Find where the given text appears and provide that cell's center as (X, Y) coordinate. 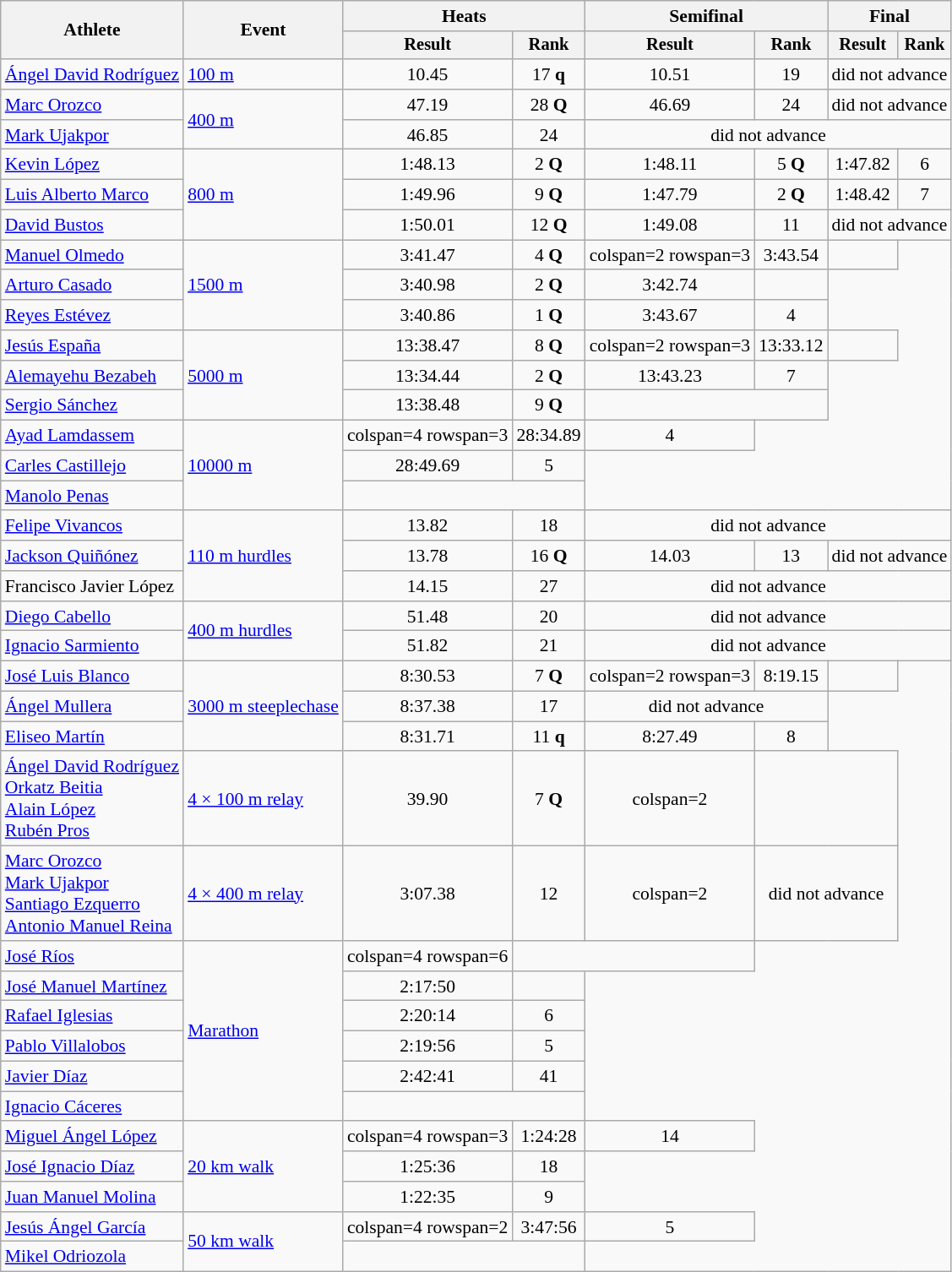
28:34.89 (548, 436)
2:42:41 (427, 1077)
5 Q (791, 165)
Event (264, 30)
1:22:35 (427, 1197)
11 q (548, 737)
13.78 (427, 556)
1:48.11 (671, 165)
28 Q (548, 105)
1:47.82 (863, 165)
13:33.12 (791, 345)
3:43.67 (671, 315)
José Luis Blanco (92, 677)
1:47.79 (671, 195)
3:42.74 (671, 285)
1 Q (548, 315)
Javier Díaz (92, 1077)
Luis Alberto Marco (92, 195)
Ignacio Sarmiento (92, 646)
José Ignacio Díaz (92, 1166)
1:49.96 (427, 195)
Diego Cabello (92, 617)
Mark Ujakpor (92, 135)
14.15 (427, 586)
4 Q (548, 255)
Pablo Villalobos (92, 1046)
9 (548, 1197)
3:41.47 (427, 255)
1500 m (264, 285)
10.51 (671, 74)
Heats (465, 16)
Juan Manuel Molina (92, 1197)
13:38.47 (427, 345)
47.19 (427, 105)
1:25:36 (427, 1166)
4 × 400 m relay (264, 894)
19 (791, 74)
Marc OrozcoMark UjakporSantiago EzquerroAntonio Manuel Reina (92, 894)
14.03 (671, 556)
1:48.42 (863, 195)
4 × 100 m relay (264, 799)
10.45 (427, 74)
Miguel Ángel López (92, 1137)
Rafael Iglesias (92, 1016)
Alemayehu Bezabeh (92, 376)
Athlete (92, 30)
8:27.49 (671, 737)
Marathon (264, 1031)
100 m (264, 74)
Jackson Quiñónez (92, 556)
21 (548, 646)
2:19:56 (427, 1046)
50 km walk (264, 1242)
8 (791, 737)
Ángel David Rodríguez (92, 74)
8:30.53 (427, 677)
11 (791, 226)
8:19.15 (791, 677)
400 m hurdles (264, 632)
David Bustos (92, 226)
2:17:50 (427, 987)
Marc Orozco (92, 105)
13 (791, 556)
28:49.69 (427, 466)
Ángel David RodríguezOrkatz BeitiaAlain LópezRubén Pros (92, 799)
800 m (264, 194)
Final (890, 16)
110 m hurdles (264, 556)
Carles Castillejo (92, 466)
Kevin López (92, 165)
Jesús España (92, 345)
Sergio Sánchez (92, 405)
1:24:28 (548, 1137)
13.82 (427, 526)
12 Q (548, 226)
2:20:14 (427, 1016)
Ángel Mullera (92, 707)
José Manuel Martínez (92, 987)
Manuel Olmedo (92, 255)
12 (548, 894)
colspan=4 rowspan=6 (427, 956)
Eliseo Martín (92, 737)
41 (548, 1077)
Reyes Estévez (92, 315)
8:31.71 (427, 737)
51.48 (427, 617)
1:50.01 (427, 226)
José Ríos (92, 956)
16 Q (548, 556)
3000 m steeplechase (264, 706)
Francisco Javier López (92, 586)
13:34.44 (427, 376)
3:43.54 (791, 255)
13:43.23 (671, 376)
Ignacio Cáceres (92, 1106)
Manolo Penas (92, 496)
3:40.86 (427, 315)
5000 m (264, 375)
46.69 (671, 105)
17 (548, 707)
8 Q (548, 345)
8:37.38 (427, 707)
Arturo Casado (92, 285)
51.82 (427, 646)
3:07.38 (427, 894)
17 q (548, 74)
13:38.48 (427, 405)
20 (548, 617)
colspan=4 rowspan=2 (427, 1227)
Ayad Lamdassem (92, 436)
3:47:56 (548, 1227)
39.90 (427, 799)
14 (671, 1137)
Felipe Vivancos (92, 526)
46.85 (427, 135)
1:49.08 (671, 226)
10000 m (264, 466)
Jesús Ángel García (92, 1227)
3:40.98 (427, 285)
20 km walk (264, 1167)
27 (548, 586)
Semifinal (706, 16)
Mikel Odriozola (92, 1257)
400 m (264, 120)
1:48.13 (427, 165)
